Scan for the cell matching the given text and deliver its [X, Y] coordinate at center. 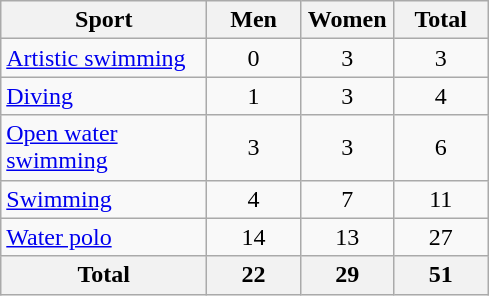
Artistic swimming [104, 58]
11 [441, 199]
Women [347, 20]
13 [347, 237]
29 [347, 275]
Water polo [104, 237]
6 [441, 148]
Open water swimming [104, 148]
22 [254, 275]
Swimming [104, 199]
1 [254, 96]
14 [254, 237]
Men [254, 20]
7 [347, 199]
0 [254, 58]
Diving [104, 96]
Sport [104, 20]
51 [441, 275]
27 [441, 237]
